Detect which cell encompasses the target text, then output its (X, Y) center coordinate. 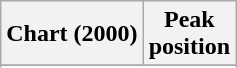
Peak position (189, 34)
Chart (2000) (72, 34)
